From the cell containing the given text, extract its center point as [x, y] coordinate. 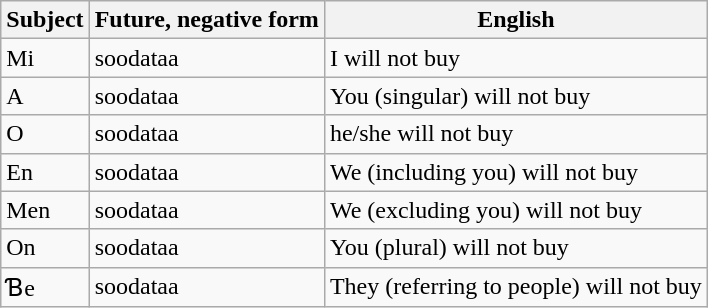
You (plural) will not buy [516, 248]
On [45, 248]
O [45, 134]
I will not buy [516, 58]
English [516, 20]
Ɓe [45, 287]
En [45, 172]
They (referring to people) will not buy [516, 287]
Men [45, 210]
A [45, 96]
Future, negative form [206, 20]
Subject [45, 20]
he/she will not buy [516, 134]
We (including you) will not buy [516, 172]
We (excluding you) will not buy [516, 210]
Mi [45, 58]
You (singular) will not buy [516, 96]
